Identify which cell holds the provided text, then report its (X, Y) central coordinate. 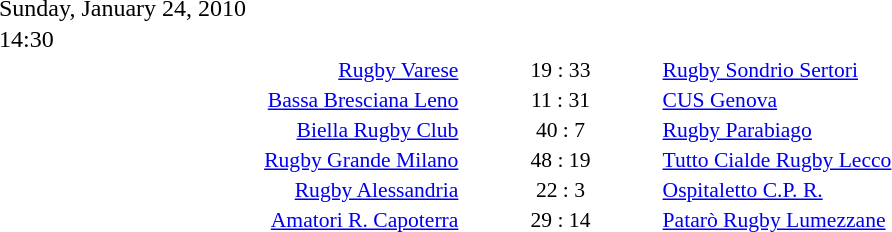
11 : 31 (560, 100)
48 : 19 (560, 160)
40 : 7 (560, 130)
22 : 3 (560, 190)
19 : 33 (560, 70)
